Extract the [X, Y] coordinate from the center of the cell holding the provided text.  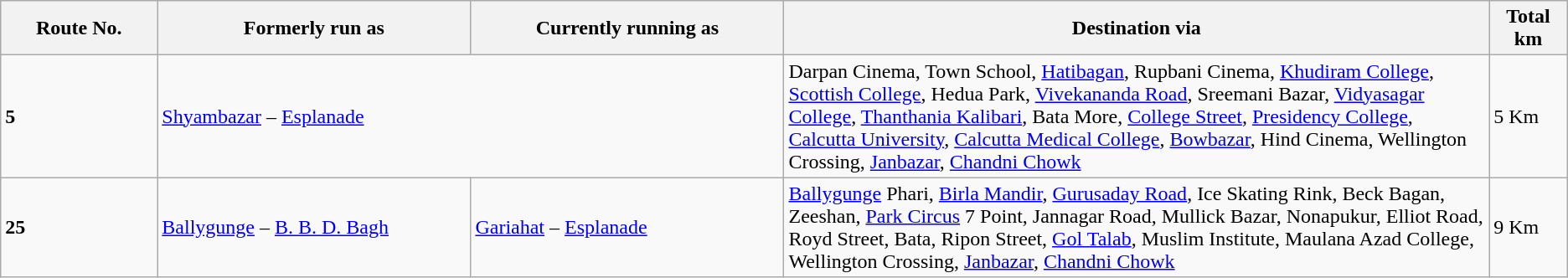
Ballygunge – B. B. D. Bagh [314, 228]
Destination via [1137, 28]
5 [79, 116]
Gariahat – Esplanade [627, 228]
5 Km [1529, 116]
Currently running as [627, 28]
Formerly run as [314, 28]
9 Km [1529, 228]
25 [79, 228]
Route No. [79, 28]
Shyambazar – Esplanade [471, 116]
Total km [1529, 28]
